Output the [x, y] coordinate of the center of the cell containing the given text.  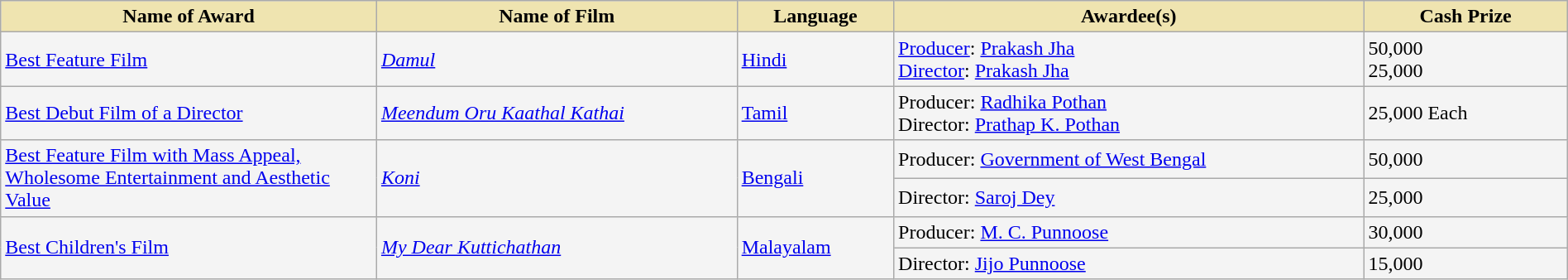
50,000 [1465, 159]
My Dear Kuttichathan [557, 248]
15,000 [1465, 263]
Meendum Oru Kaathal Kathai [557, 113]
Damul [557, 60]
Malayalam [815, 248]
Awardee(s) [1129, 17]
Best Children's Film [189, 248]
Name of Award [189, 17]
Koni [557, 178]
Producer: Government of West Bengal [1129, 159]
Best Feature Film [189, 60]
Producer: Prakash JhaDirector: Prakash Jha [1129, 60]
25,000 Each [1465, 113]
30,000 [1465, 232]
Language [815, 17]
25,000 [1465, 197]
Best Feature Film with Mass Appeal, Wholesome Entertainment and Aesthetic Value [189, 178]
Name of Film [557, 17]
Hindi [815, 60]
Tamil [815, 113]
Bengali [815, 178]
Producer: M. C. Punnoose [1129, 232]
50,000 25,000 [1465, 60]
Best Debut Film of a Director [189, 113]
Producer: Radhika PothanDirector: Prathap K. Pothan [1129, 113]
Cash Prize [1465, 17]
Director: Saroj Dey [1129, 197]
Director: Jijo Punnoose [1129, 263]
